Provide the [x, y] coordinate of the cell's center where the given text is located.  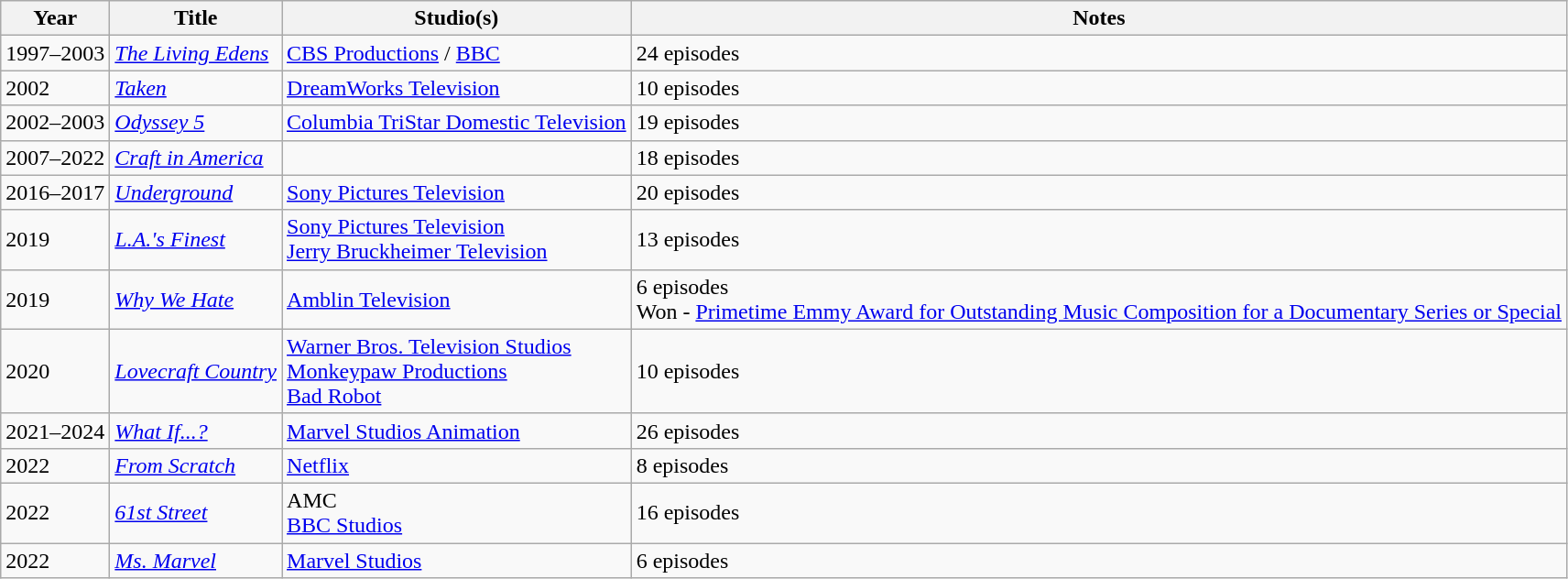
2002–2003 [55, 123]
DreamWorks Television [457, 88]
26 episodes [1099, 431]
8 episodes [1099, 465]
From Scratch [196, 465]
2002 [55, 88]
18 episodes [1099, 158]
What If...? [196, 431]
Lovecraft Country [196, 371]
Sony Pictures Television [457, 192]
1997–2003 [55, 53]
61st Street [196, 513]
19 episodes [1099, 123]
20 episodes [1099, 192]
Year [55, 18]
The Living Edens [196, 53]
Warner Bros. Television StudiosMonkeypaw ProductionsBad Robot [457, 371]
Notes [1099, 18]
Netflix [457, 465]
Title [196, 18]
Amblin Television [457, 299]
Taken [196, 88]
Columbia TriStar Domestic Television [457, 123]
2016–2017 [55, 192]
Underground [196, 192]
2021–2024 [55, 431]
16 episodes [1099, 513]
2007–2022 [55, 158]
Marvel Studios [457, 560]
6 episodesWon - Primetime Emmy Award for Outstanding Music Composition for a Documentary Series or Special [1099, 299]
13 episodes [1099, 240]
AMCBBC Studios [457, 513]
CBS Productions / BBC [457, 53]
Craft in America [196, 158]
L.A.'s Finest [196, 240]
Sony Pictures TelevisionJerry Bruckheimer Television [457, 240]
Marvel Studios Animation [457, 431]
24 episodes [1099, 53]
Ms. Marvel [196, 560]
Studio(s) [457, 18]
Why We Hate [196, 299]
2020 [55, 371]
6 episodes [1099, 560]
Odyssey 5 [196, 123]
